Identify which cell holds the provided text, then report its (X, Y) central coordinate. 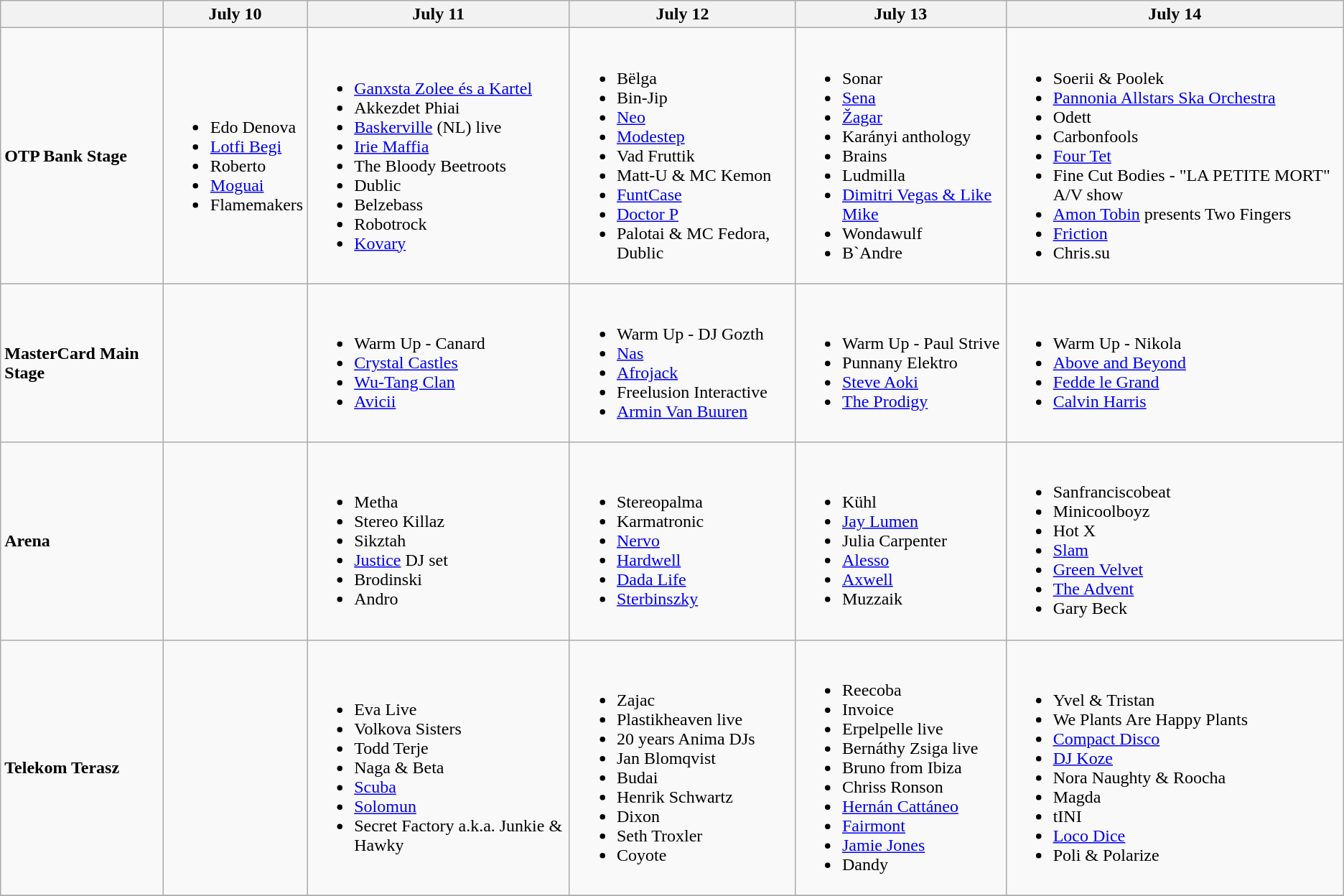
July 13 (900, 14)
Zajac Plastikheaven live 20 years Anima DJs Jan Blomqvist Budai Henrik Schwartz Dixon Seth Troxler Coyote (682, 767)
Kühl Jay Lumen Julia Carpenter Alesso Axwell Muzzaik (900, 541)
Reecoba Invoice Erpelpelle live Bernáthy Zsiga live Bruno from Ibiza Chriss Ronson Hernán Cattáneo Fairmont Jamie Jones Dandy (900, 767)
July 10 (235, 14)
OTP Bank Stage (82, 156)
MasterCard Main Stage (82, 363)
Bëlga Bin-Jip Neo Modestep Vad Fruttik Matt-U & MC Kemon FuntCase Doctor P Palotai & MC Fedora, Dublic (682, 156)
July 12 (682, 14)
July 11 (439, 14)
Warm Up - Paul Strive Punnany Elektro Steve Aoki The Prodigy (900, 363)
Warm Up - Canard Crystal Castles Wu-Tang Clan Avicii (439, 363)
Telekom Terasz (82, 767)
Metha Stereo Killaz Sikztah Justice DJ set Brodinski Andro (439, 541)
Sanfranciscobeat Minicoolboyz Hot X Slam Green Velvet The Advent Gary Beck (1175, 541)
Edo Denova Lotfi Begi Roberto Moguai Flamemakers (235, 156)
Eva Live Volkova Sisters Todd Terje Naga & Beta Scuba Solomun Secret Factory a.k.a. Junkie & Hawky (439, 767)
Warm Up - Nikola Above and Beyond Fedde le Grand Calvin Harris (1175, 363)
Arena (82, 541)
Warm Up - DJ Gozth Nas Afrojack Freelusion Interactive Armin Van Buuren (682, 363)
July 14 (1175, 14)
Sonar Sena Žagar Karányi anthology Brains Ludmilla Dimitri Vegas & Like Mike Wondawulf B`Andre (900, 156)
Yvel & Tristan We Plants Are Happy Plants Compact Disco DJ Koze Nora Naughty & Roocha Magda tINI Loco Dice Poli & Polarize (1175, 767)
Stereopalma Karmatronic Nervo Hardwell Dada Life Sterbinszky (682, 541)
Ganxsta Zolee és a Kartel Akkezdet Phiai Baskerville (NL) live Irie Maffia The Bloody Beetroots Dublic Belzebass Robotrock Kovary (439, 156)
